Provide the [X, Y] coordinate of the cell's center where the given text is located.  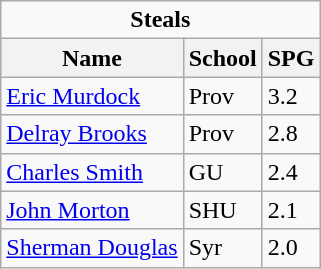
Steals [160, 20]
3.2 [291, 96]
Eric Murdock [92, 96]
2.8 [291, 134]
2.1 [291, 210]
SPG [291, 58]
2.4 [291, 172]
Delray Brooks [92, 134]
Sherman Douglas [92, 248]
2.0 [291, 248]
John Morton [92, 210]
Syr [222, 248]
Charles Smith [92, 172]
SHU [222, 210]
School [222, 58]
GU [222, 172]
Name [92, 58]
